Locate the cell with the specified text and output its (X, Y) center coordinate. 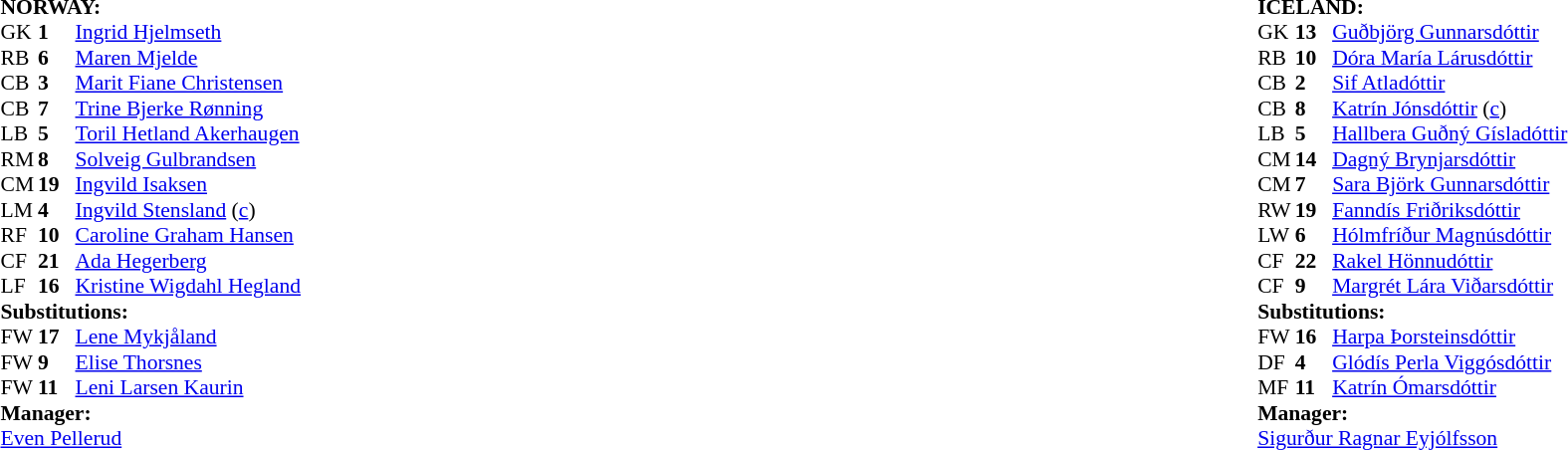
Toril Hetland Akerhaugen (189, 134)
2 (1314, 83)
Marit Fiane Christensen (189, 83)
1 (57, 33)
13 (1314, 33)
Dóra María Lárusdóttir (1450, 58)
Katrín Jónsdóttir (c) (1450, 109)
RF (19, 236)
Caroline Graham Hansen (189, 236)
Harpa Þorsteinsdóttir (1450, 337)
Ingrid Hjelmseth (189, 33)
14 (1314, 159)
Guðbjörg Gunnarsdóttir (1450, 33)
Glódís Perla Viggósdóttir (1450, 362)
21 (57, 261)
Trine Bjerke Rønning (189, 109)
DF (1276, 362)
Ingvild Isaksen (189, 184)
Ingvild Stensland (c) (189, 210)
Hólmfríður Magnúsdóttir (1450, 236)
Sara Björk Gunnarsdóttir (1450, 184)
MF (1276, 387)
22 (1314, 261)
Lene Mykjåland (189, 337)
Leni Larsen Kaurin (189, 387)
3 (57, 83)
Dagný Brynjarsdóttir (1450, 159)
Rakel Hönnudóttir (1450, 261)
Elise Thorsnes (189, 362)
RW (1276, 210)
Hallbera Guðný Gísladóttir (1450, 134)
LW (1276, 236)
Fanndís Friðriksdóttir (1450, 210)
Ada Hegerberg (189, 261)
Solveig Gulbrandsen (189, 159)
RM (19, 159)
Maren Mjelde (189, 58)
Sif Atladóttir (1450, 83)
Katrín Ómarsdóttir (1450, 387)
17 (57, 337)
LM (19, 210)
Kristine Wigdahl Hegland (189, 286)
Margrét Lára Viðarsdóttir (1450, 286)
LF (19, 286)
